Search for the cell housing the specified text and yield its [X, Y] center coordinate. 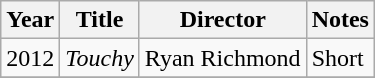
Notes [340, 20]
Ryan Richmond [222, 58]
Year [30, 20]
Touchy [100, 58]
2012 [30, 58]
Title [100, 20]
Short [340, 58]
Director [222, 20]
